Extract the [X, Y] coordinate from the center of the cell holding the provided text.  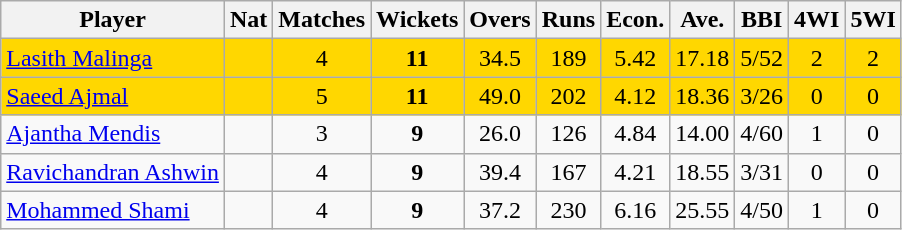
4/60 [762, 134]
Ravichandran Ashwin [113, 172]
167 [568, 172]
Overs [500, 20]
25.55 [702, 210]
5.42 [636, 58]
Runs [568, 20]
5 [322, 96]
37.2 [500, 210]
Nat [248, 20]
Saeed Ajmal [113, 96]
Econ. [636, 20]
3 [322, 134]
34.5 [500, 58]
Player [113, 20]
Ajantha Mendis [113, 134]
Mohammed Shami [113, 210]
3/26 [762, 96]
18.36 [702, 96]
202 [568, 96]
3/31 [762, 172]
26.0 [500, 134]
14.00 [702, 134]
39.4 [500, 172]
5WI [873, 20]
17.18 [702, 58]
Wickets [418, 20]
Matches [322, 20]
6.16 [636, 210]
189 [568, 58]
4WI [817, 20]
49.0 [500, 96]
4/50 [762, 210]
BBI [762, 20]
4.12 [636, 96]
230 [568, 210]
4.84 [636, 134]
Ave. [702, 20]
126 [568, 134]
4.21 [636, 172]
18.55 [702, 172]
5/52 [762, 58]
Lasith Malinga [113, 58]
